Output the (X, Y) coordinate of the center of the cell containing the given text.  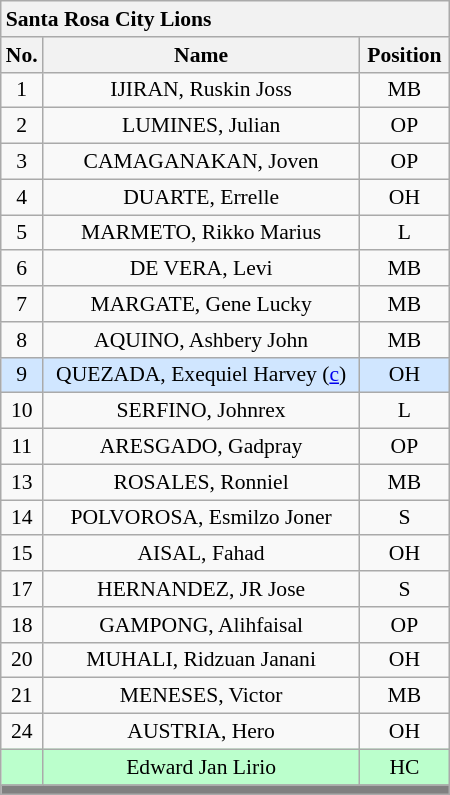
MARGATE, Gene Lucky (202, 304)
QUEZADA, Exequiel Harvey (c) (202, 375)
CAMAGANAKAN, Joven (202, 162)
15 (22, 554)
1 (22, 90)
AISAL, Fahad (202, 554)
13 (22, 482)
SERFINO, Johnrex (202, 411)
MUHALI, Ridzuan Janani (202, 660)
11 (22, 447)
MARMETO, Rikko Marius (202, 233)
8 (22, 340)
AQUINO, Ashbery John (202, 340)
AUSTRIA, Hero (202, 732)
ROSALES, Ronniel (202, 482)
HERNANDEZ, JR Jose (202, 589)
17 (22, 589)
DE VERA, Levi (202, 269)
HC (405, 767)
DUARTE, Errelle (202, 197)
GAMPONG, Alihfaisal (202, 625)
MENESES, Victor (202, 696)
LUMINES, Julian (202, 126)
18 (22, 625)
Edward Jan Lirio (202, 767)
24 (22, 732)
3 (22, 162)
21 (22, 696)
10 (22, 411)
Santa Rosa City Lions (225, 19)
IJIRAN, Ruskin Joss (202, 90)
6 (22, 269)
2 (22, 126)
5 (22, 233)
20 (22, 660)
Name (202, 55)
No. (22, 55)
ARESGADO, Gadpray (202, 447)
Position (405, 55)
POLVOROSA, Esmilzo Joner (202, 518)
14 (22, 518)
9 (22, 375)
7 (22, 304)
4 (22, 197)
